Extract the [X, Y] coordinate from the center of the cell holding the provided text.  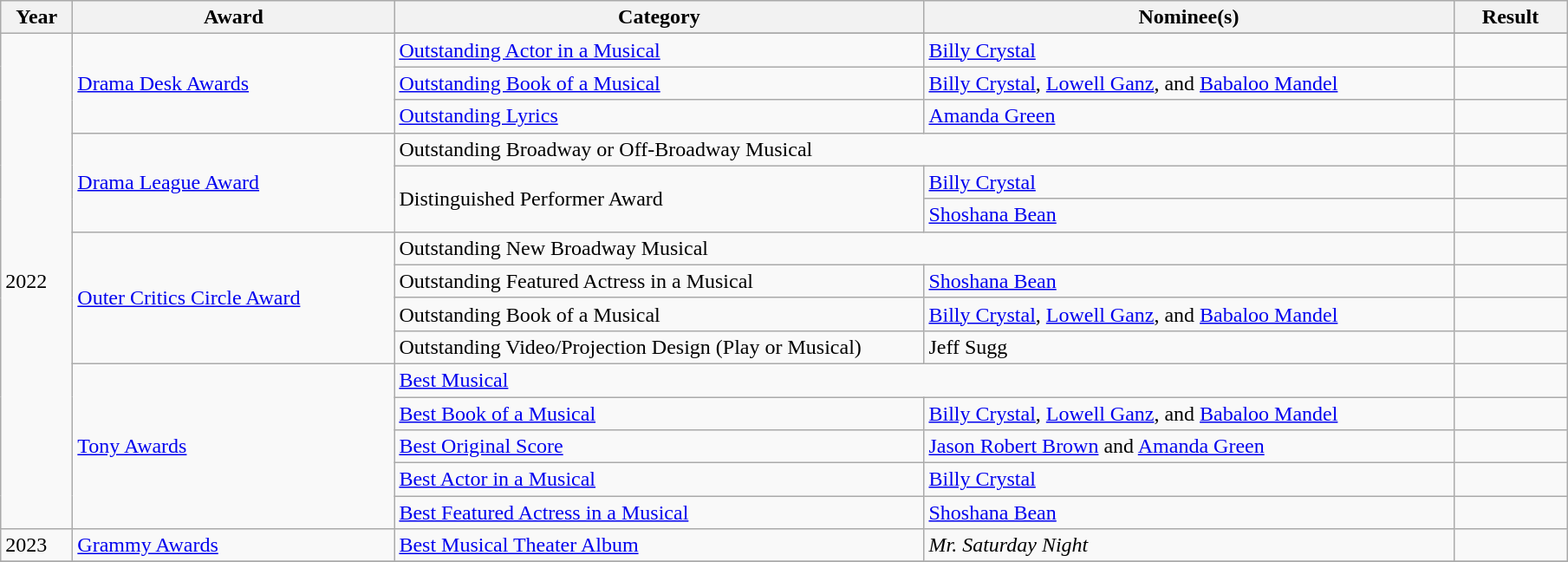
Outer Critics Circle Award [234, 297]
Grammy Awards [234, 546]
Tony Awards [234, 446]
Outstanding Broadway or Off-Broadway Musical [924, 149]
Nominee(s) [1189, 17]
Outstanding Lyrics [659, 116]
Drama League Award [234, 182]
Distinguished Performer Award [659, 199]
Jeff Sugg [1189, 347]
Drama Desk Awards [234, 83]
Result [1510, 17]
Year [36, 17]
Mr. Saturday Night [1189, 546]
Outstanding Featured Actress in a Musical [659, 281]
Award [234, 17]
Outstanding Actor in a Musical [659, 50]
2023 [36, 546]
Amanda Green [1189, 116]
Best Musical Theater Album [659, 546]
Best Musical [924, 380]
Best Original Score [659, 447]
Best Actor in a Musical [659, 480]
Best Book of a Musical [659, 414]
Jason Robert Brown and Amanda Green [1189, 447]
Best Featured Actress in a Musical [659, 513]
Outstanding Video/Projection Design (Play or Musical) [659, 347]
Category [659, 17]
Outstanding New Broadway Musical [924, 248]
2022 [36, 281]
